Locate the cell with the specified text and output its [X, Y] center coordinate. 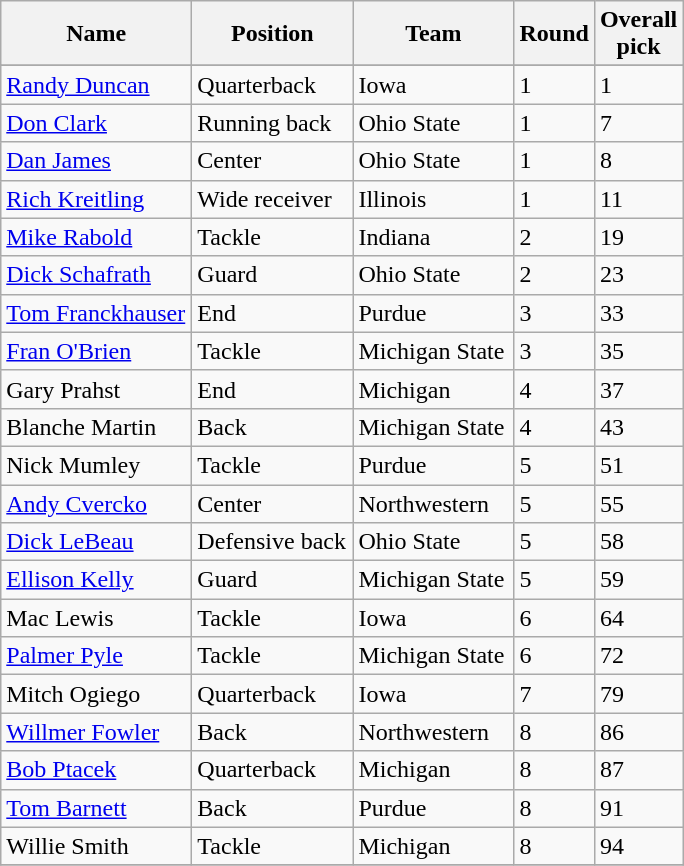
86 [638, 732]
Name [96, 34]
94 [638, 846]
43 [638, 427]
Bob Ptacek [96, 770]
Indiana [434, 237]
Team [434, 34]
Tom Franckhauser [96, 313]
Don Clark [96, 123]
91 [638, 808]
Mitch Ogiego [96, 694]
Blanche Martin [96, 427]
Palmer Pyle [96, 656]
23 [638, 275]
Nick Mumley [96, 465]
Willmer Fowler [96, 732]
Mac Lewis [96, 618]
Running back [272, 123]
Wide receiver [272, 199]
Rich Kreitling [96, 199]
Defensive back [272, 542]
Dick Schafrath [96, 275]
Randy Duncan [96, 85]
72 [638, 656]
33 [638, 313]
35 [638, 351]
Overall pick [638, 34]
59 [638, 580]
79 [638, 694]
11 [638, 199]
37 [638, 389]
Fran O'Brien [96, 351]
Round [554, 34]
19 [638, 237]
Mike Rabold [96, 237]
Ellison Kelly [96, 580]
Position [272, 34]
Gary Prahst [96, 389]
Dan James [96, 161]
Willie Smith [96, 846]
87 [638, 770]
Andy Cvercko [96, 503]
58 [638, 542]
55 [638, 503]
Tom Barnett [96, 808]
51 [638, 465]
64 [638, 618]
Illinois [434, 199]
Dick LeBeau [96, 542]
